For the text-containing cell, return its midpoint in [X, Y] coordinate format. 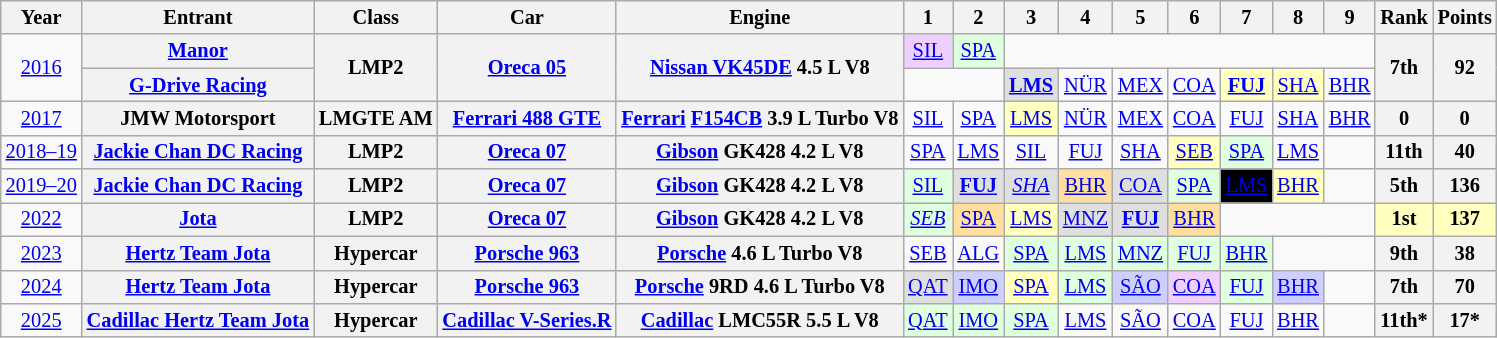
2019–20 [42, 186]
JMW Motorsport [198, 118]
ALG [978, 253]
Oreca 05 [528, 68]
Year [42, 17]
Cadillac LMC55R 5.5 L V8 [760, 320]
40 [1465, 152]
2022 [42, 219]
4 [1086, 17]
8 [1298, 17]
Porsche 9RD 4.6 L Turbo V8 [760, 287]
11th [1404, 152]
137 [1465, 219]
38 [1465, 253]
Ferrari 488 GTE [528, 118]
5th [1404, 186]
Engine [760, 17]
Jota [198, 219]
92 [1465, 68]
2016 [42, 68]
70 [1465, 287]
9th [1404, 253]
5 [1140, 17]
1st [1404, 219]
Class [376, 17]
2023 [42, 253]
Cadillac Hertz Team Jota [198, 320]
136 [1465, 186]
17* [1465, 320]
Entrant [198, 17]
1 [928, 17]
2024 [42, 287]
3 [1031, 17]
11th* [1404, 320]
Nissan VK45DE 4.5 L V8 [760, 68]
2018–19 [42, 152]
2017 [42, 118]
LMGTE AM [376, 118]
Car [528, 17]
G-Drive Racing [198, 85]
Rank [1404, 17]
9 [1350, 17]
Points [1465, 17]
2025 [42, 320]
Porsche 4.6 L Turbo V8 [760, 253]
6 [1194, 17]
7 [1247, 17]
Manor [198, 51]
Ferrari F154CB 3.9 L Turbo V8 [760, 118]
Cadillac V-Series.R [528, 320]
2 [978, 17]
